Identify which cell holds the provided text, then report its (x, y) central coordinate. 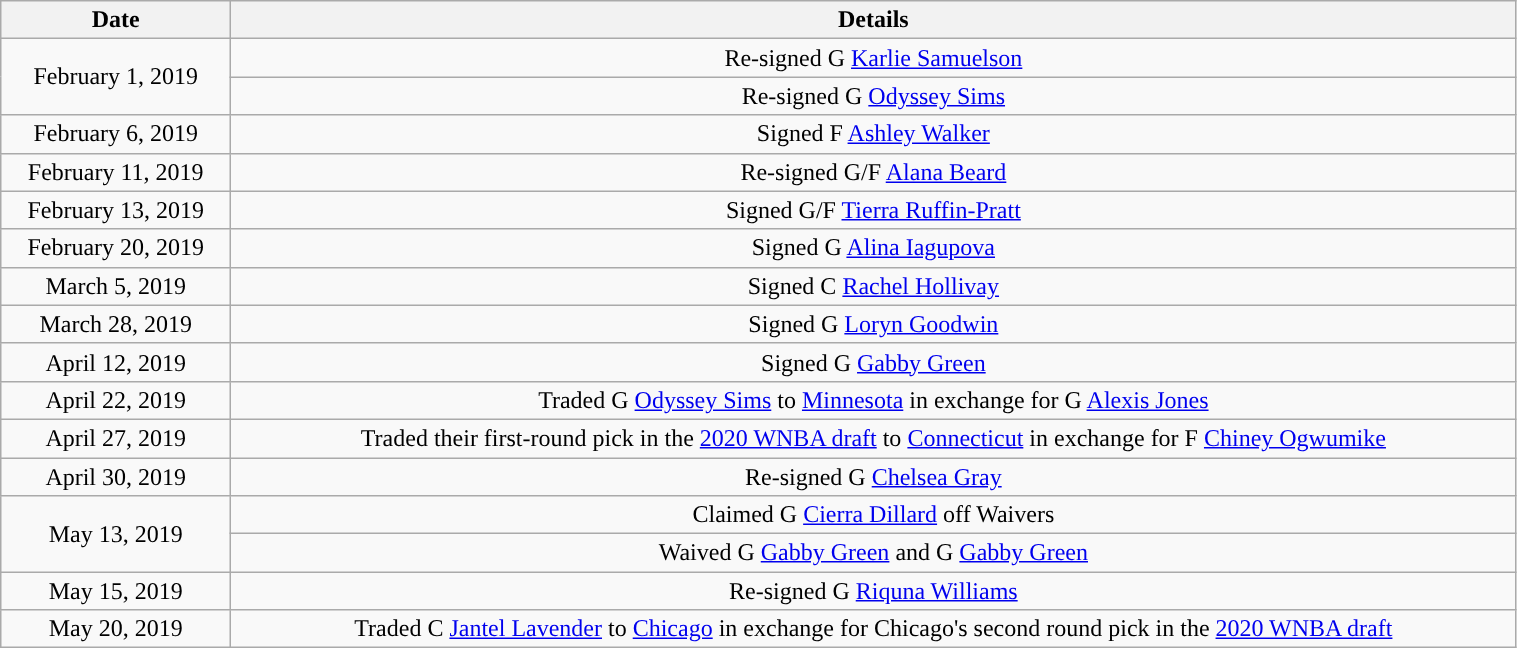
February 20, 2019 (116, 248)
April 27, 2019 (116, 438)
Re-signed G Chelsea Gray (874, 477)
Re-signed G Karlie Samuelson (874, 58)
Waived G Gabby Green and G Gabby Green (874, 553)
Traded G Odyssey Sims to Minnesota in exchange for G Alexis Jones (874, 400)
Re-signed G Odyssey Sims (874, 96)
Signed F Ashley Walker (874, 134)
February 1, 2019 (116, 77)
Re-signed G/F Alana Beard (874, 172)
April 12, 2019 (116, 362)
February 6, 2019 (116, 134)
May 13, 2019 (116, 534)
Traded their first-round pick in the 2020 WNBA draft to Connecticut in exchange for F Chiney Ogwumike (874, 438)
Details (874, 20)
February 11, 2019 (116, 172)
May 20, 2019 (116, 629)
Claimed G Cierra Dillard off Waivers (874, 515)
Traded C Jantel Lavender to Chicago in exchange for Chicago's second round pick in the 2020 WNBA draft (874, 629)
May 15, 2019 (116, 591)
March 28, 2019 (116, 324)
Signed G/F Tierra Ruffin-Pratt (874, 210)
March 5, 2019 (116, 286)
April 22, 2019 (116, 400)
February 13, 2019 (116, 210)
Signed G Loryn Goodwin (874, 324)
Signed C Rachel Hollivay (874, 286)
April 30, 2019 (116, 477)
Signed G Alina Iagupova (874, 248)
Signed G Gabby Green (874, 362)
Date (116, 20)
Re-signed G Riquna Williams (874, 591)
